Determine the [x, y] coordinate at the center of the cell enclosing the given text.  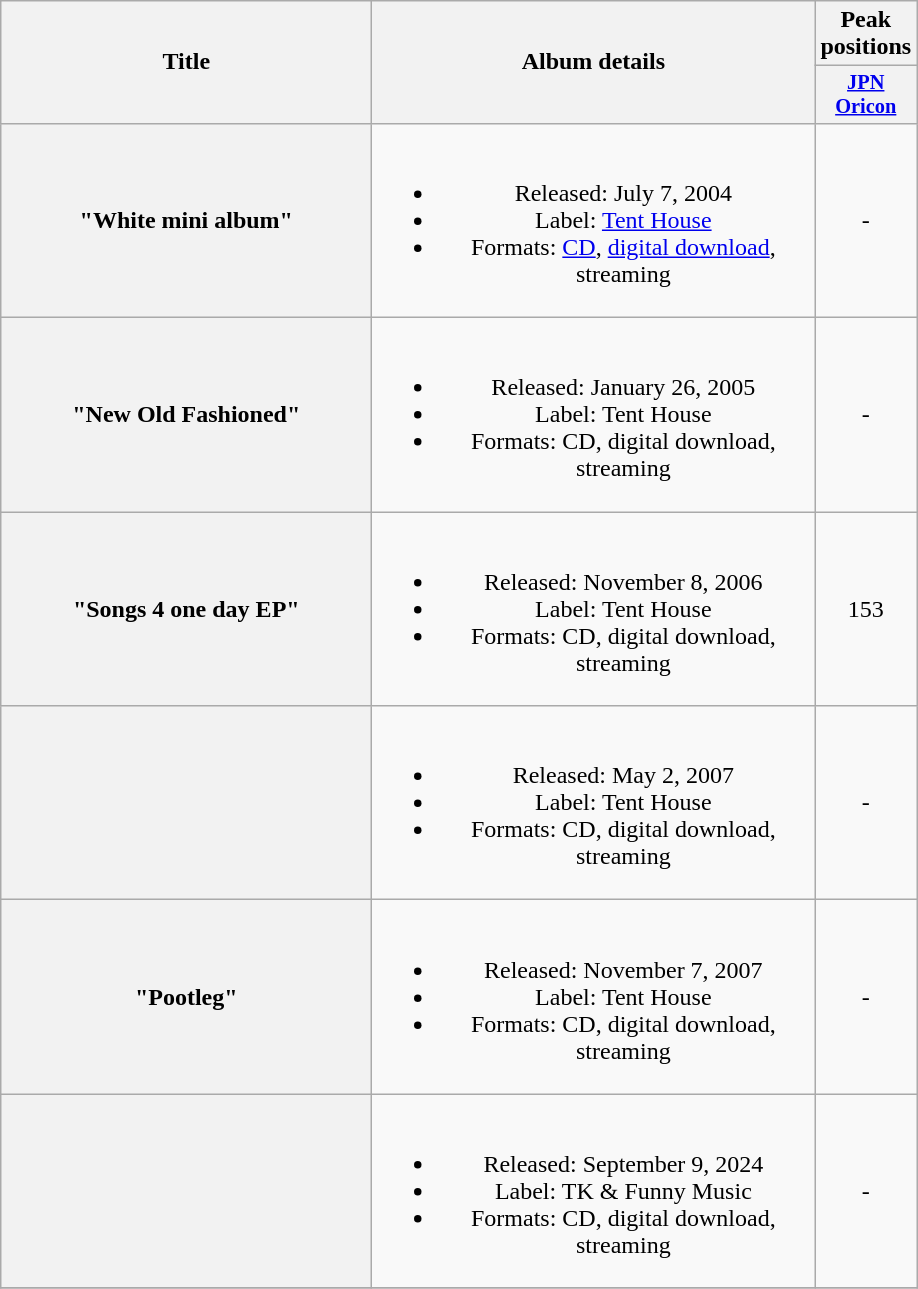
"New Old Fashioned" [186, 415]
"Pootleg" [186, 997]
Released: November 7, 2007Label: Tent HouseFormats: CD, digital download, streaming [594, 997]
Released: September 9, 2024Label: TK & Funny MusicFormats: CD, digital download, streaming [594, 1191]
Released: January 26, 2005Label: Tent HouseFormats: CD, digital download, streaming [594, 415]
Peak positions [866, 34]
Title [186, 62]
JPNOricon [866, 95]
153 [866, 609]
"Songs 4 one day EP" [186, 609]
Released: November 8, 2006Label: Tent HouseFormats: CD, digital download, streaming [594, 609]
Album details [594, 62]
"White mini album" [186, 220]
Released: July 7, 2004Label: Tent HouseFormats: CD, digital download, streaming [594, 220]
Released: May 2, 2007Label: Tent HouseFormats: CD, digital download, streaming [594, 803]
